Identify which cell holds the provided text, then report its (x, y) central coordinate. 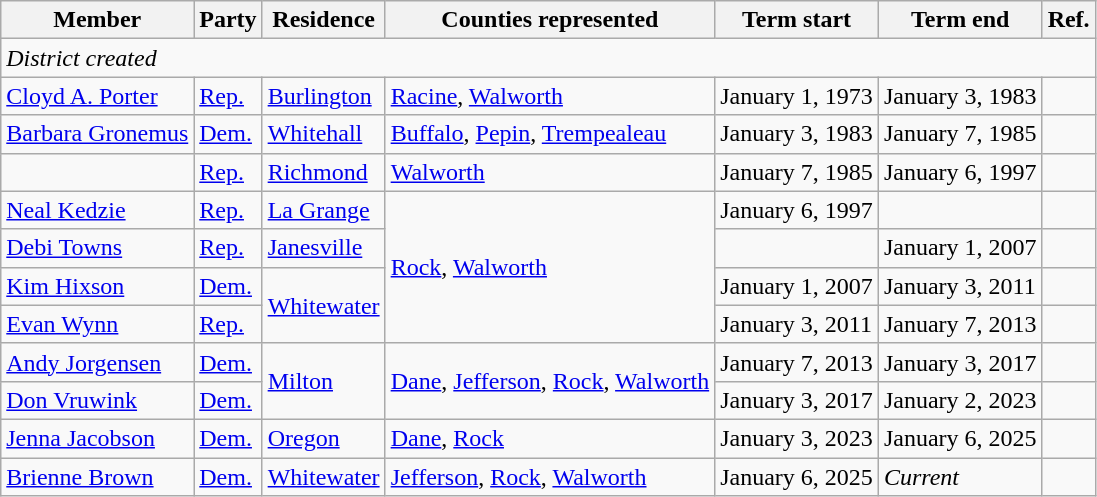
Richmond (324, 172)
Counties represented (550, 20)
Residence (324, 20)
Member (98, 20)
Kim Hixson (98, 286)
Debi Towns (98, 248)
La Grange (324, 210)
Ref. (1068, 20)
Rock, Walworth (550, 267)
Whitehall (324, 134)
January 3, 2023 (797, 438)
Dane, Jefferson, Rock, Walworth (550, 381)
Neal Kedzie (98, 210)
Oregon (324, 438)
Racine, Walworth (550, 96)
Current (960, 477)
Burlington (324, 96)
District created (548, 58)
Cloyd A. Porter (98, 96)
Jefferson, Rock, Walworth (550, 477)
Buffalo, Pepin, Trempealeau (550, 134)
Dane, Rock (550, 438)
Andy Jorgensen (98, 362)
Don Vruwink (98, 400)
Term start (797, 20)
Walworth (550, 172)
Janesville (324, 248)
Milton (324, 381)
Party (228, 20)
January 1, 1973 (797, 96)
Term end (960, 20)
January 2, 2023 (960, 400)
Barbara Gronemus (98, 134)
Brienne Brown (98, 477)
Evan Wynn (98, 324)
Jenna Jacobson (98, 438)
